Return [X, Y] of the center of cell containing provided text 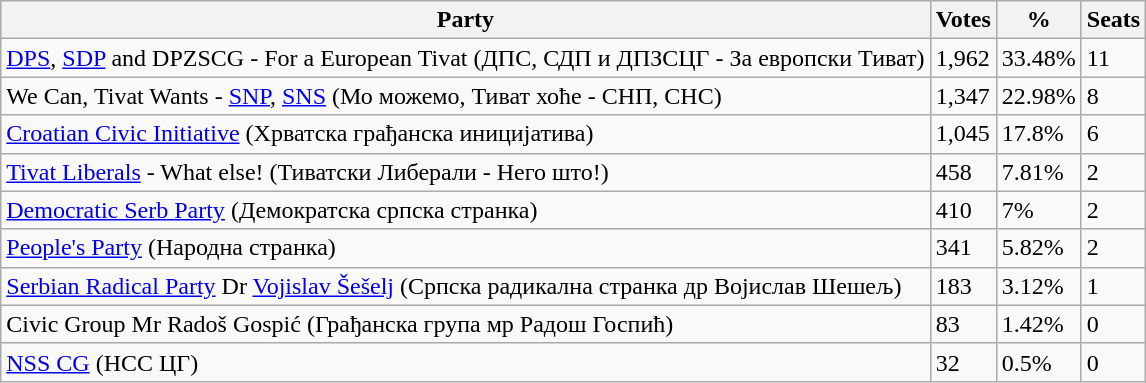
Seats [1113, 20]
0.5% [1038, 362]
Democratic Serb Party (Демократска српска странка) [466, 210]
22.98% [1038, 96]
1 [1113, 286]
We Can, Tivat Wants - SNP, SNS (Мо можемо, Тиват хоће - СНП, СНС) [466, 96]
Party [466, 20]
33.48% [1038, 58]
341 [963, 248]
83 [963, 324]
1.42% [1038, 324]
7% [1038, 210]
458 [963, 172]
32 [963, 362]
8 [1113, 96]
5.82% [1038, 248]
People's Party (Народна странка) [466, 248]
Civic Group Mr Radoš Gospić (Грађанска група мр Радош Госпић) [466, 324]
3.12% [1038, 286]
Serbian Radical Party Dr Vojislav Šešelj (Српска радикална странка др Војислав Шешељ) [466, 286]
Tivat Liberals - What else! (Тиватски Либерали - Него што!) [466, 172]
Votes [963, 20]
6 [1113, 134]
17.8% [1038, 134]
1,347 [963, 96]
183 [963, 286]
11 [1113, 58]
410 [963, 210]
% [1038, 20]
1,045 [963, 134]
7.81% [1038, 172]
1,962 [963, 58]
NSS CG (НСС ЦГ) [466, 362]
DPS, SDP and DPZSCG - For a European Tivat (ДПС, СДП и ДПЗСЦГ - За европски Тиват) [466, 58]
Croatian Civic Initiative (Хрватска грађанска иницијатива) [466, 134]
